Return the (X, Y) coordinate for the center point of the cell that contains the specified text.  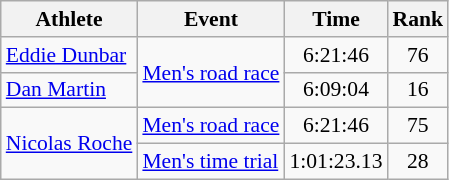
Event (210, 19)
6:09:04 (336, 90)
1:01:23.13 (336, 162)
Eddie Dunbar (70, 55)
28 (418, 162)
Dan Martin (70, 90)
16 (418, 90)
Nicolas Roche (70, 144)
75 (418, 126)
Men's time trial (210, 162)
Athlete (70, 19)
Rank (418, 19)
76 (418, 55)
Time (336, 19)
